For the text-containing cell, return its midpoint in (X, Y) coordinate format. 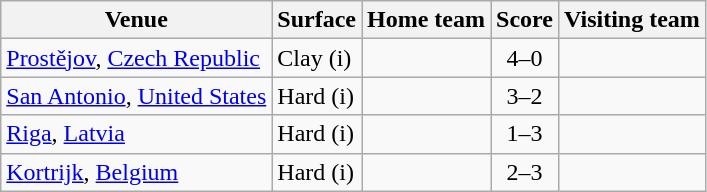
Clay (i) (317, 58)
Riga, Latvia (136, 134)
San Antonio, United States (136, 96)
Home team (426, 20)
Surface (317, 20)
Kortrijk, Belgium (136, 172)
2–3 (525, 172)
Venue (136, 20)
4–0 (525, 58)
Visiting team (632, 20)
3–2 (525, 96)
Score (525, 20)
1–3 (525, 134)
Prostějov, Czech Republic (136, 58)
